Search for the cell housing the specified text and yield its [X, Y] center coordinate. 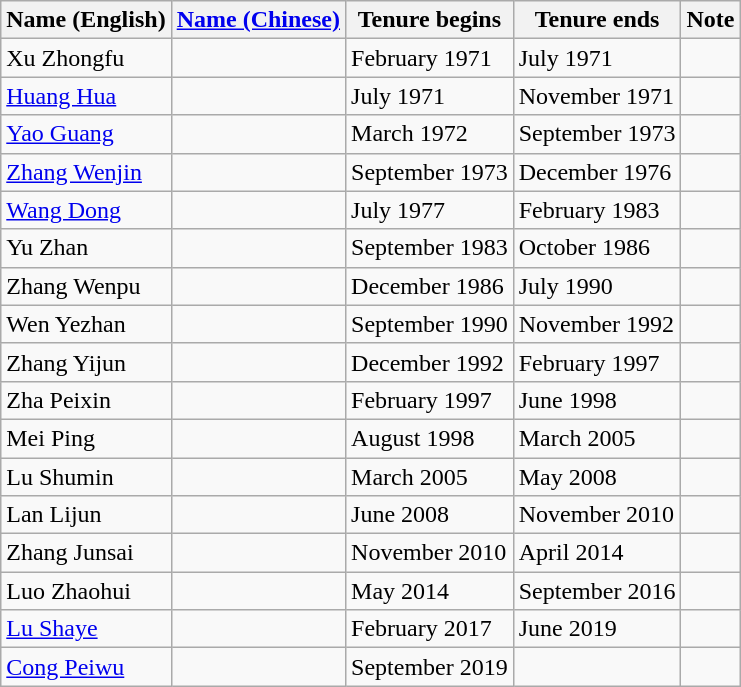
September 1983 [430, 248]
Wang Dong [86, 210]
September 1990 [430, 324]
June 1998 [597, 400]
December 1986 [430, 286]
Huang Hua [86, 96]
Lu Shumin [86, 477]
February 1971 [430, 58]
Cong Peiwu [86, 667]
February 1983 [597, 210]
Name (Chinese) [258, 20]
June 2019 [597, 629]
Yao Guang [86, 134]
December 1992 [430, 362]
December 1976 [597, 172]
Luo Zhaohui [86, 591]
Zhang Wenpu [86, 286]
February 2017 [430, 629]
November 1992 [597, 324]
September 2019 [430, 667]
July 1977 [430, 210]
Zhang Junsai [86, 553]
September 2016 [597, 591]
Zha Peixin [86, 400]
Lan Lijun [86, 515]
November 1971 [597, 96]
Zhang Wenjin [86, 172]
Yu Zhan [86, 248]
October 1986 [597, 248]
July 1990 [597, 286]
Wen Yezhan [86, 324]
April 2014 [597, 553]
May 2008 [597, 477]
Name (English) [86, 20]
Zhang Yijun [86, 362]
Xu Zhongfu [86, 58]
Mei Ping [86, 438]
Tenure ends [597, 20]
Tenure begins [430, 20]
June 2008 [430, 515]
Note [710, 20]
May 2014 [430, 591]
Lu Shaye [86, 629]
March 1972 [430, 134]
August 1998 [430, 438]
